Locate the cell with the specified text and output its [x, y] center coordinate. 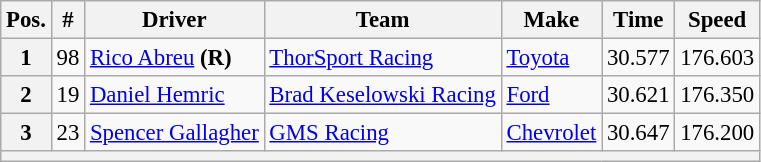
23 [68, 133]
98 [68, 58]
Daniel Hemric [174, 95]
Chevrolet [551, 133]
19 [68, 95]
30.621 [638, 95]
# [68, 20]
Ford [551, 95]
ThorSport Racing [382, 58]
1 [26, 58]
Toyota [551, 58]
Brad Keselowski Racing [382, 95]
176.200 [718, 133]
2 [26, 95]
176.350 [718, 95]
GMS Racing [382, 133]
3 [26, 133]
Driver [174, 20]
Time [638, 20]
Spencer Gallagher [174, 133]
Make [551, 20]
Speed [718, 20]
30.647 [638, 133]
30.577 [638, 58]
Team [382, 20]
Rico Abreu (R) [174, 58]
Pos. [26, 20]
176.603 [718, 58]
